Extract the [X, Y] coordinate from the center of the cell holding the provided text.  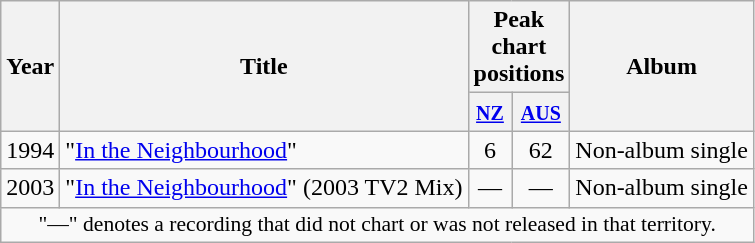
1994 [30, 150]
Year [30, 66]
Album [662, 66]
AUS [541, 112]
6 [490, 150]
Peak chart positions [519, 47]
NZ [490, 112]
"—" denotes a recording that did not chart or was not released in that territory. [378, 225]
62 [541, 150]
"In the Neighbourhood" (2003 TV2 Mix) [264, 188]
2003 [30, 188]
"In the Neighbourhood" [264, 150]
Title [264, 66]
